Locate the cell with the specified text and output its [X, Y] center coordinate. 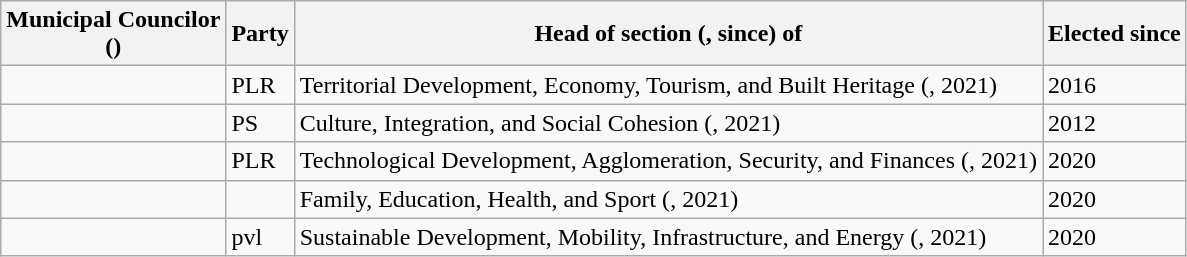
Family, Education, Health, and Sport (, 2021) [668, 199]
Sustainable Development, Mobility, Infrastructure, and Energy (, 2021) [668, 237]
Municipal Councilor() [114, 34]
Territorial Development, Economy, Tourism, and Built Heritage (, 2021) [668, 85]
PS [260, 123]
Culture, Integration, and Social Cohesion (, 2021) [668, 123]
2012 [1115, 123]
Technological Development, Agglomeration, Security, and Finances (, 2021) [668, 161]
pvl [260, 237]
Elected since [1115, 34]
2016 [1115, 85]
Party [260, 34]
Head of section (, since) of [668, 34]
